Capture the cell that displays the provided text and extract its [x, y] central coordinate. 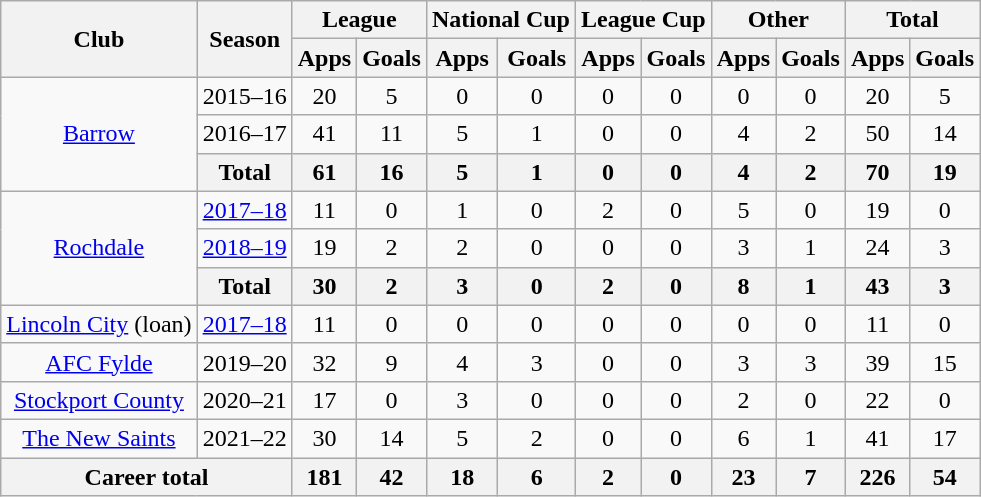
70 [877, 172]
18 [462, 477]
24 [877, 248]
8 [743, 286]
226 [877, 477]
2015–16 [244, 96]
50 [877, 134]
League Cup [643, 20]
League [359, 20]
9 [392, 362]
Club [99, 39]
2018–19 [244, 248]
43 [877, 286]
Season [244, 39]
2019–20 [244, 362]
2021–22 [244, 438]
23 [743, 477]
54 [945, 477]
Barrow [99, 134]
7 [811, 477]
61 [324, 172]
Career total [146, 477]
National Cup [500, 20]
2016–17 [244, 134]
32 [324, 362]
Rochdale [99, 248]
42 [392, 477]
15 [945, 362]
Other [778, 20]
39 [877, 362]
Stockport County [99, 400]
16 [392, 172]
The New Saints [99, 438]
181 [324, 477]
2020–21 [244, 400]
AFC Fylde [99, 362]
22 [877, 400]
Lincoln City (loan) [99, 324]
